From the cell containing the given text, extract its center point as (X, Y) coordinate. 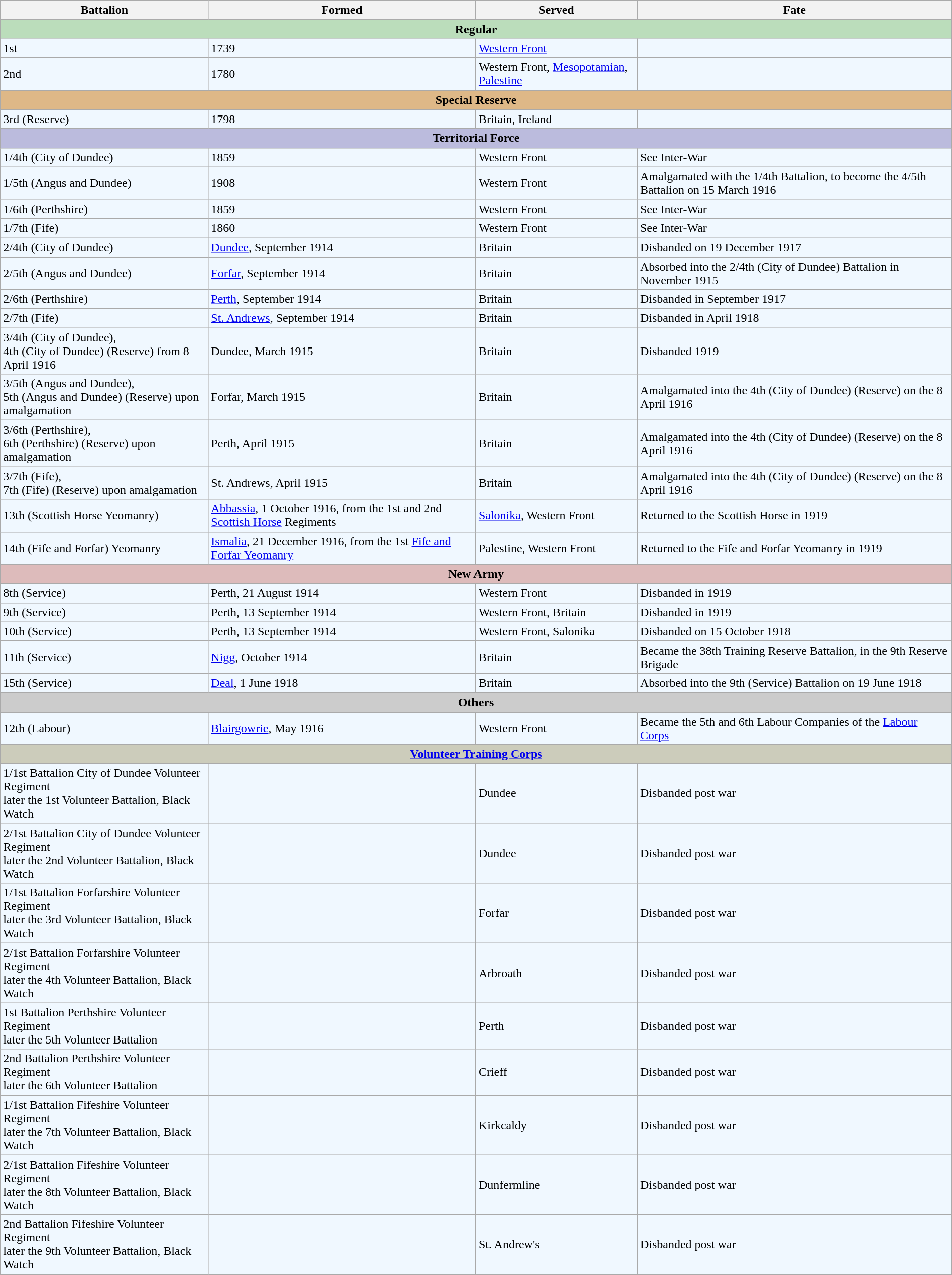
1st Battalion Perthshire Volunteer Regimentlater the 5th Volunteer Battalion (104, 1026)
2/1st Battalion Fifeshire Volunteer Regimentlater the 8th Volunteer Battalion, Black Watch (104, 1185)
1798 (342, 119)
2/1st Battalion City of Dundee Volunteer Regimentlater the 2nd Volunteer Battalion, Black Watch (104, 854)
14th (Fife and Forfar) Yeomanry (104, 548)
Territorial Force (476, 138)
Perth, April 1915 (342, 443)
2nd Battalion Perthshire Volunteer Regimentlater the 6th Volunteer Battalion (104, 1072)
Western Front, Mesopotamian, Palestine (556, 74)
1/5th (Angus and Dundee) (104, 183)
Became the 5th and 6th Labour Companies of the Labour Corps (794, 728)
Perth, 21 August 1914 (342, 593)
3/5th (Angus and Dundee), 5th (Angus and Dundee) (Reserve) upon amalgamation (104, 397)
Dundee, March 1915 (342, 351)
Disbanded on 19 December 1917 (794, 247)
2/5th (Angus and Dundee) (104, 273)
Abbassia, 1 October 1916, from the 1st and 2nd Scottish Horse Regiments (342, 515)
2/4th (City of Dundee) (104, 247)
3rd (Reserve) (104, 119)
8th (Service) (104, 593)
1st (104, 48)
Formed (342, 10)
1860 (342, 228)
St. Andrew's (556, 1244)
1/6th (Perthshire) (104, 209)
St. Andrews, September 1914 (342, 318)
Forfar, March 1915 (342, 397)
1/4th (City of Dundee) (104, 157)
Western Front, Salonika (556, 631)
Regular (476, 29)
3/4th (City of Dundee), 4th (City of Dundee) (Reserve) from 8 April 1916 (104, 351)
2nd Battalion Fifeshire Volunteer Regimentlater the 9th Volunteer Battalion, Black Watch (104, 1244)
Disbanded in April 1918 (794, 318)
Dunfermline (556, 1185)
Disbanded 1919 (794, 351)
Dundee, September 1914 (342, 247)
Became the 38th Training Reserve Battalion, in the 9th Reserve Brigade (794, 657)
2nd (104, 74)
1739 (342, 48)
1/1st Battalion Fifeshire Volunteer Regimentlater the 7th Volunteer Battalion, Black Watch (104, 1125)
Kirkcaldy (556, 1125)
Served (556, 10)
Absorbed into the 2/4th (City of Dundee) Battalion in November 1915 (794, 273)
13th (Scottish Horse Yeomanry) (104, 515)
St. Andrews, April 1915 (342, 483)
Returned to the Scottish Horse in 1919 (794, 515)
12th (Labour) (104, 728)
Special Reserve (476, 100)
Perth, September 1914 (342, 299)
Volunteer Training Corps (476, 754)
Blairgowrie, May 1916 (342, 728)
1908 (342, 183)
Salonika, Western Front (556, 515)
1780 (342, 74)
3/7th (Fife), 7th (Fife) (Reserve) upon amalgamation (104, 483)
1/1st Battalion City of Dundee Volunteer Regimentlater the 1st Volunteer Battalion, Black Watch (104, 793)
Forfar, September 1914 (342, 273)
Perth (556, 1026)
Arbroath (556, 973)
Western Front, Britain (556, 612)
Ismalia, 21 December 1916, from the 1st Fife and Forfar Yeomanry (342, 548)
2/1st Battalion Forfarshire Volunteer Regimentlater the 4th Volunteer Battalion, Black Watch (104, 973)
Disbanded on 15 October 1918 (794, 631)
10th (Service) (104, 631)
15th (Service) (104, 683)
2/6th (Perthshire) (104, 299)
Disbanded in September 1917 (794, 299)
Deal, 1 June 1918 (342, 683)
Crieff (556, 1072)
Nigg, October 1914 (342, 657)
New Army (476, 574)
Palestine, Western Front (556, 548)
9th (Service) (104, 612)
Amalgamated with the 1/4th Battalion, to become the 4/5th Battalion on 15 March 1916 (794, 183)
Battalion (104, 10)
1/7th (Fife) (104, 228)
Absorbed into the 9th (Service) Battalion on 19 June 1918 (794, 683)
Returned to the Fife and Forfar Yeomanry in 1919 (794, 548)
Britain, Ireland (556, 119)
Forfar (556, 913)
11th (Service) (104, 657)
Others (476, 702)
3/6th (Perthshire), 6th (Perthshire) (Reserve) upon amalgamation (104, 443)
1/1st Battalion Forfarshire Volunteer Regimentlater the 3rd Volunteer Battalion, Black Watch (104, 913)
2/7th (Fife) (104, 318)
Fate (794, 10)
